Extract the (X, Y) coordinate from the center of the cell holding the provided text.  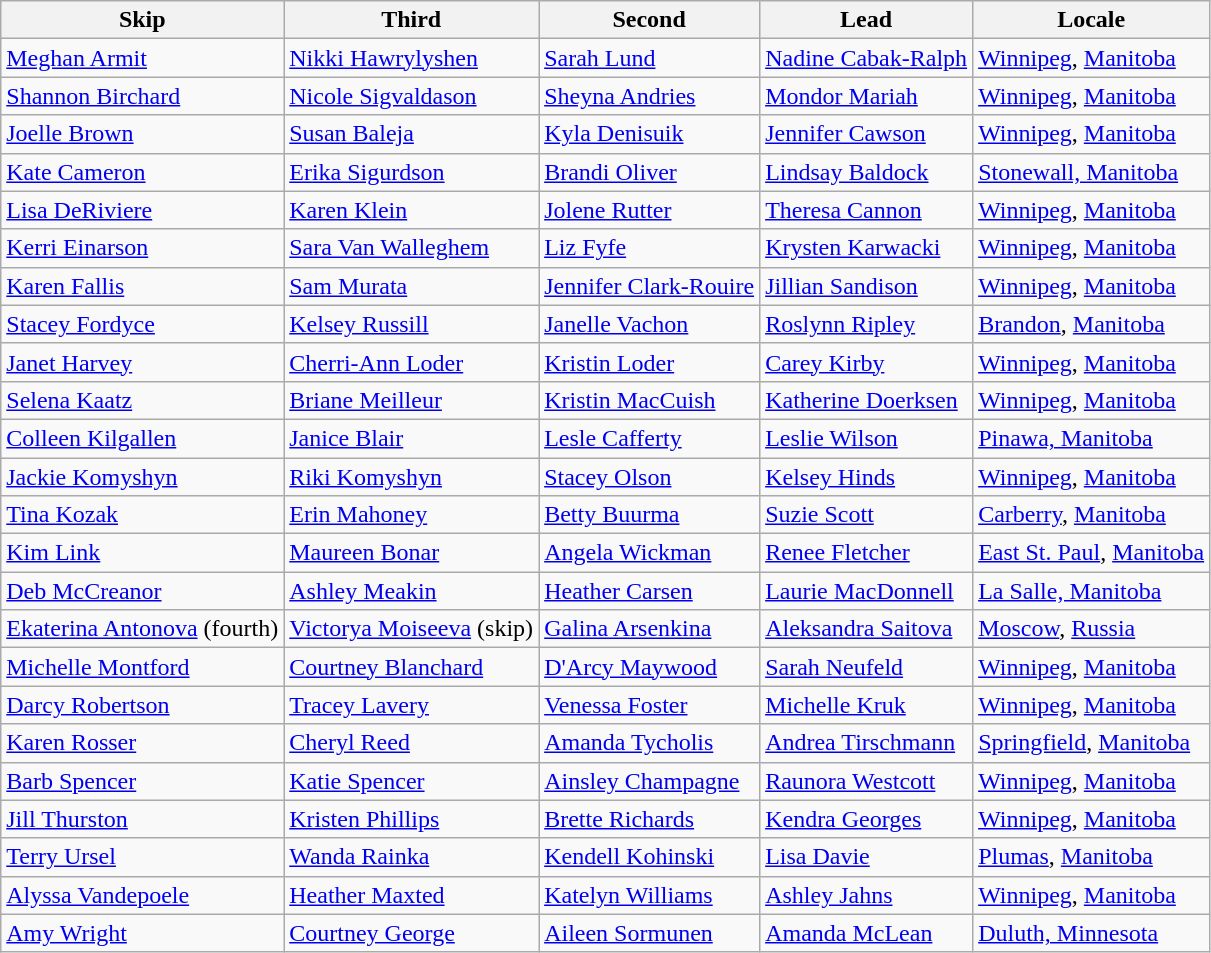
La Salle, Manitoba (1092, 591)
Amy Wright (142, 933)
Victorya Moiseeva (skip) (412, 629)
Riki Komyshyn (412, 477)
Jennifer Clark-Rouire (650, 286)
Kim Link (142, 553)
Kristin MacCuish (650, 400)
Nicole Sigvaldason (412, 96)
Cheryl Reed (412, 743)
Heather Maxted (412, 895)
Lindsay Baldock (866, 172)
Aileen Sormunen (650, 933)
Kate Cameron (142, 172)
Amanda Tycholis (650, 743)
Kyla Denisuik (650, 134)
Amanda McLean (866, 933)
Lesle Cafferty (650, 438)
Aleksandra Saitova (866, 629)
Joelle Brown (142, 134)
Sarah Neufeld (866, 667)
Jolene Rutter (650, 210)
Meghan Armit (142, 58)
Katie Spencer (412, 781)
D'Arcy Maywood (650, 667)
Locale (1092, 20)
Shannon Birchard (142, 96)
Skip (142, 20)
Courtney George (412, 933)
Roslynn Ripley (866, 324)
Galina Arsenkina (650, 629)
Venessa Foster (650, 705)
Laurie MacDonnell (866, 591)
Colleen Kilgallen (142, 438)
Ekaterina Antonova (fourth) (142, 629)
Lisa DeRiviere (142, 210)
Betty Buurma (650, 515)
Kerri Einarson (142, 248)
Erin Mahoney (412, 515)
Katherine Doerksen (866, 400)
Jillian Sandison (866, 286)
Raunora Westcott (866, 781)
Ainsley Champagne (650, 781)
Tracey Lavery (412, 705)
Michelle Montford (142, 667)
Brandi Oliver (650, 172)
Katelyn Williams (650, 895)
Courtney Blanchard (412, 667)
Deb McCreanor (142, 591)
East St. Paul, Manitoba (1092, 553)
Michelle Kruk (866, 705)
Terry Ursel (142, 857)
Duluth, Minnesota (1092, 933)
Angela Wickman (650, 553)
Sheyna Andries (650, 96)
Krysten Karwacki (866, 248)
Kendra Georges (866, 819)
Lead (866, 20)
Kelsey Hinds (866, 477)
Second (650, 20)
Nadine Cabak-Ralph (866, 58)
Carey Kirby (866, 362)
Liz Fyfe (650, 248)
Nikki Hawrylyshen (412, 58)
Renee Fletcher (866, 553)
Brette Richards (650, 819)
Susan Baleja (412, 134)
Karen Fallis (142, 286)
Kristen Phillips (412, 819)
Andrea Tirschmann (866, 743)
Darcy Robertson (142, 705)
Heather Carsen (650, 591)
Briane Meilleur (412, 400)
Pinawa, Manitoba (1092, 438)
Stacey Olson (650, 477)
Carberry, Manitoba (1092, 515)
Sarah Lund (650, 58)
Tina Kozak (142, 515)
Maureen Bonar (412, 553)
Jennifer Cawson (866, 134)
Karen Rosser (142, 743)
Kelsey Russill (412, 324)
Jill Thurston (142, 819)
Janet Harvey (142, 362)
Erika Sigurdson (412, 172)
Leslie Wilson (866, 438)
Stacey Fordyce (142, 324)
Lisa Davie (866, 857)
Barb Spencer (142, 781)
Ashley Jahns (866, 895)
Theresa Cannon (866, 210)
Mondor Mariah (866, 96)
Karen Klein (412, 210)
Cherri-Ann Loder (412, 362)
Stonewall, Manitoba (1092, 172)
Suzie Scott (866, 515)
Sam Murata (412, 286)
Third (412, 20)
Sara Van Walleghem (412, 248)
Janelle Vachon (650, 324)
Janice Blair (412, 438)
Springfield, Manitoba (1092, 743)
Jackie Komyshyn (142, 477)
Brandon, Manitoba (1092, 324)
Moscow, Russia (1092, 629)
Plumas, Manitoba (1092, 857)
Kristin Loder (650, 362)
Ashley Meakin (412, 591)
Kendell Kohinski (650, 857)
Alyssa Vandepoele (142, 895)
Wanda Rainka (412, 857)
Selena Kaatz (142, 400)
